Scan for the cell matching the given text and deliver its (x, y) coordinate at center. 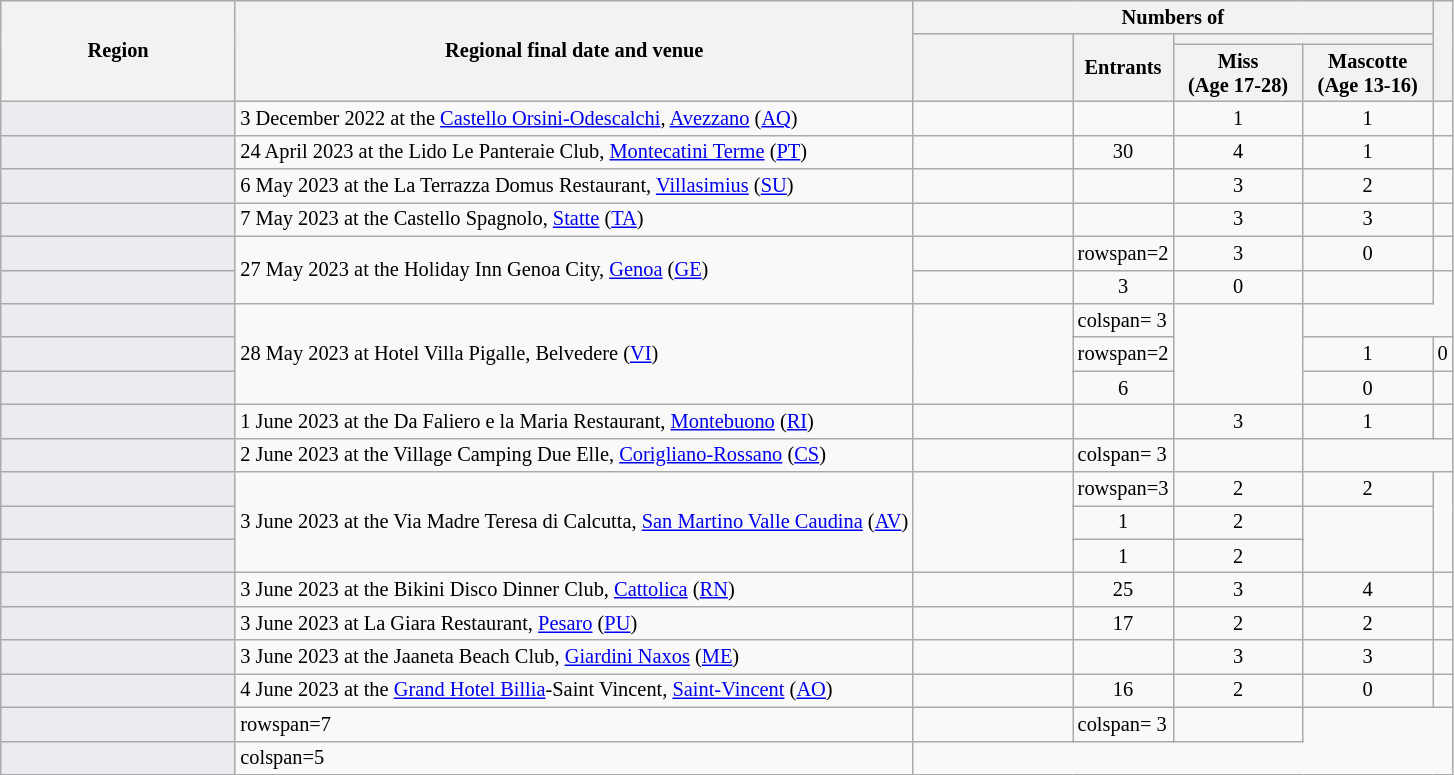
17 (1123, 623)
Entrants (1123, 68)
1 June 2023 at the Da Faliero e la Maria Restaurant, Montebuono (RI) (574, 421)
28 May 2023 at Hotel Villa Pigalle, Belvedere (VI) (574, 354)
3 June 2023 at the Jaaneta Beach Club, Giardini Naxos (ME) (574, 657)
rowspan=3 (1123, 489)
Numbers of (1172, 17)
7 May 2023 at the Castello Spagnolo, Statte (TA) (574, 219)
2 June 2023 at the Village Camping Due Elle, Corigliano-Rossano (CS) (574, 455)
Mascotte(Age 13-16) (1368, 73)
4 June 2023 at the Grand Hotel Billia-Saint Vincent, Saint-Vincent (AO) (574, 690)
Region (118, 50)
3 June 2023 at La Giara Restaurant, Pesaro (PU) (574, 623)
16 (1123, 690)
6 (1123, 388)
Regional final date and venue (574, 50)
30 (1123, 152)
3 December 2022 at the Castello Orsini-Odescalchi, Avezzano (AQ) (574, 118)
25 (1123, 589)
rowspan=7 (574, 724)
24 April 2023 at the Lido Le Panteraie Club, Montecatini Terme (PT) (574, 152)
3 June 2023 at the Bikini Disco Dinner Club, Cattolica (RN) (574, 589)
colspan=5 (574, 758)
27 May 2023 at the Holiday Inn Genoa City, Genoa (GE) (574, 270)
3 June 2023 at the Via Madre Teresa di Calcutta, San Martino Valle Caudina (AV) (574, 522)
6 May 2023 at the La Terrazza Domus Restaurant, Villasimius (SU) (574, 186)
Miss(Age 17-28) (1238, 73)
